Scan for the cell matching the given text and deliver its (X, Y) coordinate at center. 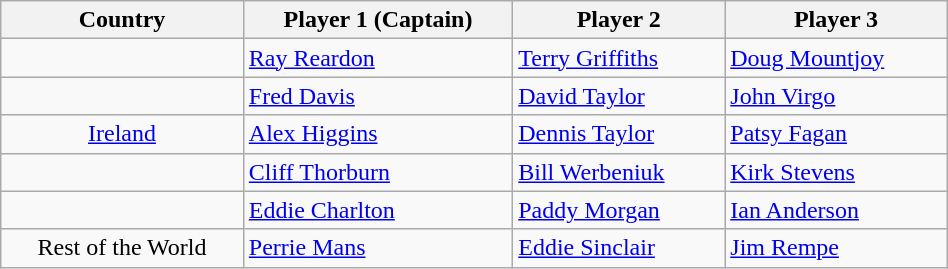
Ian Anderson (836, 210)
Dennis Taylor (619, 134)
Patsy Fagan (836, 134)
Player 1 (Captain) (378, 20)
Kirk Stevens (836, 172)
Eddie Sinclair (619, 248)
Perrie Mans (378, 248)
Country (122, 20)
David Taylor (619, 96)
Ireland (122, 134)
John Virgo (836, 96)
Alex Higgins (378, 134)
Rest of the World (122, 248)
Paddy Morgan (619, 210)
Jim Rempe (836, 248)
Player 3 (836, 20)
Eddie Charlton (378, 210)
Player 2 (619, 20)
Bill Werbeniuk (619, 172)
Cliff Thorburn (378, 172)
Doug Mountjoy (836, 58)
Terry Griffiths (619, 58)
Ray Reardon (378, 58)
Fred Davis (378, 96)
